Search for the cell housing the specified text and yield its [X, Y] center coordinate. 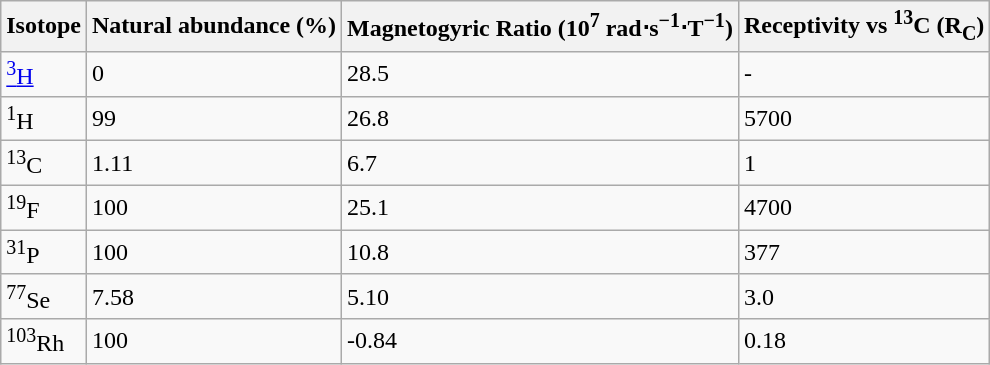
-0.84 [540, 342]
1H [44, 118]
5700 [864, 118]
Isotope [44, 26]
13C [44, 164]
5.10 [540, 296]
1.11 [214, 164]
4700 [864, 208]
377 [864, 252]
Magnetogyric Ratio (107 rad⋅s−1⋅T−1) [540, 26]
31P [44, 252]
10.8 [540, 252]
77Se [44, 296]
Receptivity vs 13C (RC) [864, 26]
26.8 [540, 118]
0 [214, 74]
0.18 [864, 342]
- [864, 74]
1 [864, 164]
6.7 [540, 164]
19F [44, 208]
28.5 [540, 74]
7.58 [214, 296]
103Rh [44, 342]
3H [44, 74]
3.0 [864, 296]
Natural abundance (%) [214, 26]
99 [214, 118]
25.1 [540, 208]
